Return the [X, Y] coordinate for the center point of the cell that contains the specified text.  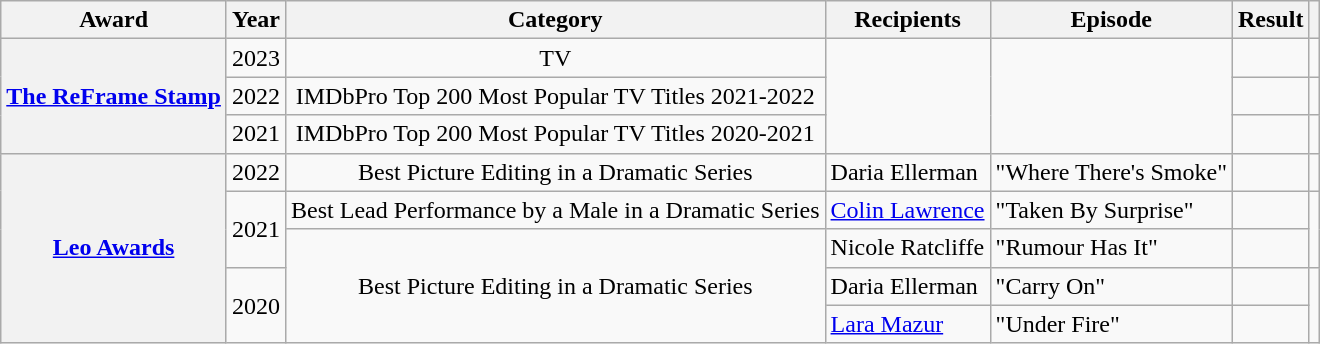
IMDbPro Top 200 Most Popular TV Titles 2020-2021 [556, 134]
"Where There's Smoke" [1111, 172]
"Rumour Has It" [1111, 248]
Nicole Ratcliffe [908, 248]
2023 [256, 58]
Recipients [908, 20]
The ReFrame Stamp [114, 96]
IMDbPro Top 200 Most Popular TV Titles 2021-2022 [556, 96]
"Taken By Surprise" [1111, 210]
Lara Mazur [908, 324]
Leo Awards [114, 248]
Best Lead Performance by a Male in a Dramatic Series [556, 210]
Year [256, 20]
TV [556, 58]
Category [556, 20]
"Carry On" [1111, 286]
2020 [256, 305]
Result [1271, 20]
"Under Fire" [1111, 324]
Episode [1111, 20]
Award [114, 20]
Colin Lawrence [908, 210]
